Pinpoint the cell where the given text exists, returning its (X, Y) midpoint coordinate. 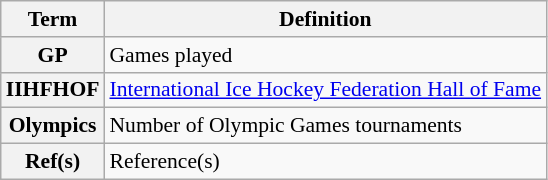
Number of Olympic Games tournaments (325, 126)
Games played (325, 55)
Definition (325, 19)
GP (53, 55)
Reference(s) (325, 162)
IIHFHOF (53, 90)
International Ice Hockey Federation Hall of Fame (325, 90)
Ref(s) (53, 162)
Term (53, 19)
Olympics (53, 126)
